Return the [x, y] coordinate for the center point of the cell that contains the specified text.  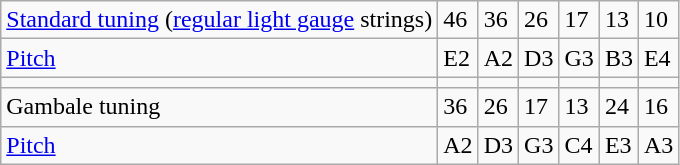
16 [658, 107]
46 [458, 20]
10 [658, 20]
B3 [618, 58]
Standard tuning (regular light gauge strings) [220, 20]
C4 [579, 145]
E4 [658, 58]
24 [618, 107]
E3 [618, 145]
E2 [458, 58]
Gambale tuning [220, 107]
A3 [658, 145]
